From the cell containing the given text, extract its center point as [X, Y] coordinate. 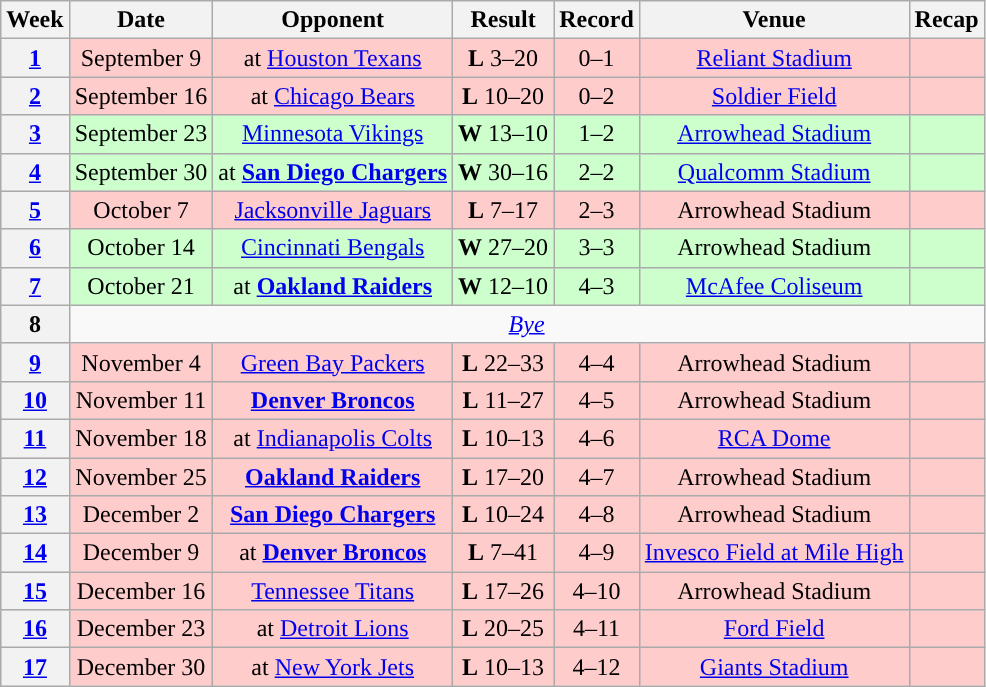
Bye [526, 324]
September 30 [141, 172]
December 9 [141, 553]
4 [35, 172]
3 [35, 134]
W 27–20 [504, 248]
RCA Dome [774, 438]
17 [35, 667]
December 16 [141, 591]
Tennessee Titans [333, 591]
at Oakland Raiders [333, 286]
4–7 [597, 477]
September 23 [141, 134]
Cincinnati Bengals [333, 248]
Giants Stadium [774, 667]
7 [35, 286]
8 [35, 324]
11 [35, 438]
November 18 [141, 438]
Week [35, 20]
Opponent [333, 20]
L 11–27 [504, 400]
at Chicago Bears [333, 96]
Ford Field [774, 629]
4–12 [597, 667]
December 23 [141, 629]
McAfee Coliseum [774, 286]
5 [35, 210]
L 7–17 [504, 210]
at Detroit Lions [333, 629]
L 10–24 [504, 515]
Record [597, 20]
Recap [946, 20]
L 22–33 [504, 362]
L 20–25 [504, 629]
Qualcomm Stadium [774, 172]
September 16 [141, 96]
Jacksonville Jaguars [333, 210]
10 [35, 400]
14 [35, 553]
October 14 [141, 248]
Oakland Raiders [333, 477]
W 12–10 [504, 286]
0–1 [597, 58]
1 [35, 58]
Invesco Field at Mile High [774, 553]
at Houston Texans [333, 58]
3–3 [597, 248]
September 9 [141, 58]
October 7 [141, 210]
0–2 [597, 96]
Green Bay Packers [333, 362]
December 2 [141, 515]
4–6 [597, 438]
13 [35, 515]
Denver Broncos [333, 400]
4–5 [597, 400]
16 [35, 629]
at Denver Broncos [333, 553]
Date [141, 20]
L 17–26 [504, 591]
1–2 [597, 134]
October 21 [141, 286]
4–11 [597, 629]
November 11 [141, 400]
2–3 [597, 210]
W 30–16 [504, 172]
9 [35, 362]
L 7–41 [504, 553]
at San Diego Chargers [333, 172]
6 [35, 248]
W 13–10 [504, 134]
12 [35, 477]
L 3–20 [504, 58]
L 17–20 [504, 477]
15 [35, 591]
4–3 [597, 286]
December 30 [141, 667]
4–10 [597, 591]
4–8 [597, 515]
L 10–20 [504, 96]
Reliant Stadium [774, 58]
4–4 [597, 362]
2 [35, 96]
Minnesota Vikings [333, 134]
Venue [774, 20]
at Indianapolis Colts [333, 438]
Soldier Field [774, 96]
Result [504, 20]
San Diego Chargers [333, 515]
2–2 [597, 172]
at New York Jets [333, 667]
4–9 [597, 553]
November 25 [141, 477]
November 4 [141, 362]
